Output the [X, Y] coordinate of the center of the cell containing the given text.  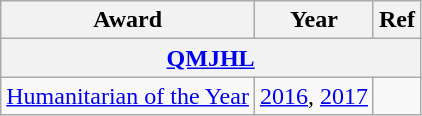
Year [314, 20]
Award [128, 20]
2016, 2017 [314, 96]
QMJHL [211, 58]
Ref [396, 20]
Humanitarian of the Year [128, 96]
